Output the (X, Y) coordinate of the center of the cell containing the given text.  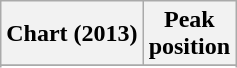
Peakposition (189, 34)
Chart (2013) (72, 34)
